Provide the [x, y] coordinate of the cell's center where the given text is located.  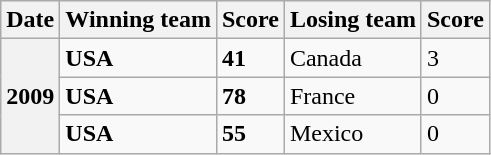
41 [250, 58]
France [352, 96]
Winning team [138, 20]
Canada [352, 58]
Date [30, 20]
55 [250, 134]
Losing team [352, 20]
78 [250, 96]
2009 [30, 96]
3 [455, 58]
Mexico [352, 134]
